Capture the cell that displays the provided text and extract its (X, Y) central coordinate. 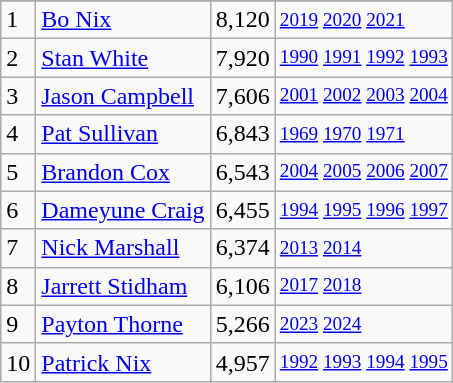
2004 2005 2006 2007 (364, 172)
2019 2020 2021 (364, 20)
4,957 (242, 362)
1992 1993 1994 1995 (364, 362)
2017 2018 (364, 286)
6 (18, 210)
Bo Nix (123, 20)
9 (18, 324)
Dameyune Craig (123, 210)
Pat Sullivan (123, 134)
8,120 (242, 20)
7 (18, 248)
Jarrett Stidham (123, 286)
6,843 (242, 134)
1969 1970 1971 (364, 134)
3 (18, 96)
2023 2024 (364, 324)
7,606 (242, 96)
Patrick Nix (123, 362)
8 (18, 286)
2013 2014 (364, 248)
5,266 (242, 324)
1 (18, 20)
6,543 (242, 172)
Jason Campbell (123, 96)
6,374 (242, 248)
Payton Thorne (123, 324)
Brandon Cox (123, 172)
5 (18, 172)
Stan White (123, 58)
2001 2002 2003 2004 (364, 96)
1994 1995 1996 1997 (364, 210)
7,920 (242, 58)
10 (18, 362)
4 (18, 134)
6,455 (242, 210)
Nick Marshall (123, 248)
6,106 (242, 286)
2 (18, 58)
1990 1991 1992 1993 (364, 58)
